For the text-containing cell, return its midpoint in (X, Y) coordinate format. 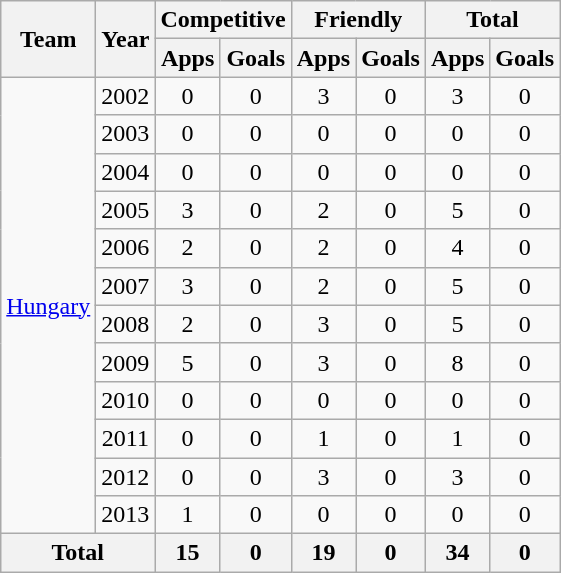
34 (457, 553)
2006 (126, 248)
Year (126, 39)
2010 (126, 400)
2004 (126, 172)
2011 (126, 438)
2002 (126, 96)
2009 (126, 362)
2013 (126, 515)
19 (323, 553)
2008 (126, 324)
4 (457, 248)
Friendly (358, 20)
2005 (126, 210)
2003 (126, 134)
15 (188, 553)
8 (457, 362)
Hungary (48, 306)
2007 (126, 286)
Team (48, 39)
2012 (126, 477)
Competitive (223, 20)
